Scan for the cell matching the given text and deliver its (X, Y) coordinate at center. 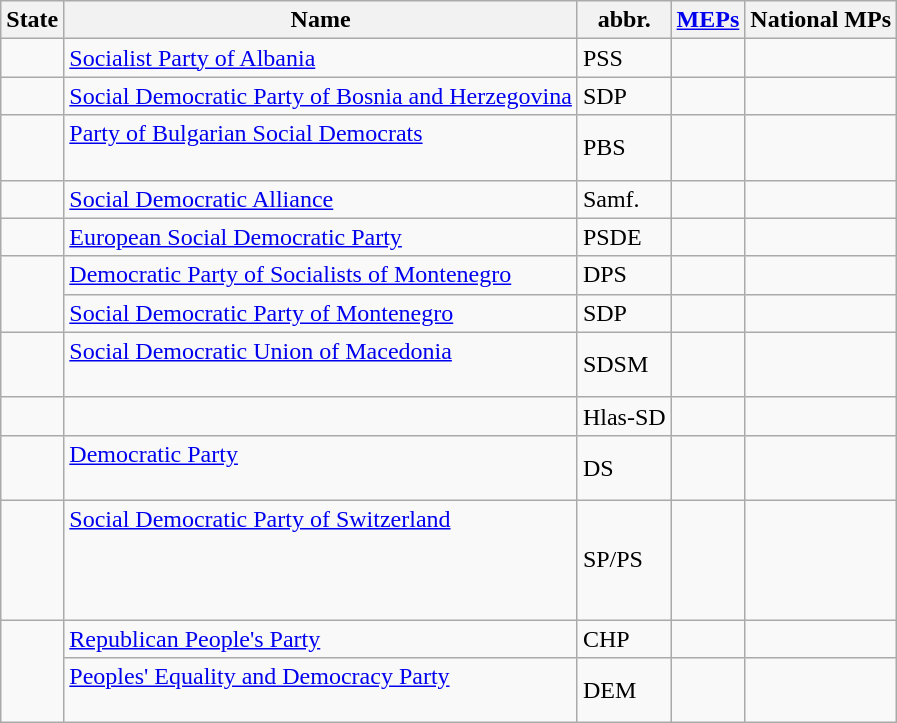
Social Democratic Party of Montenegro (321, 313)
MEPs (708, 20)
Democratic Party (321, 468)
CHP (624, 639)
Republican People's Party (321, 639)
National MPs (821, 20)
abbr. (624, 20)
European Social Democratic Party (321, 237)
Socialist Party of Albania (321, 58)
Hlas-SD (624, 416)
Samf. (624, 199)
Social Democratic Alliance (321, 199)
PBS (624, 148)
Social Democratic Party of Switzerland (321, 560)
Peoples' Equality and Democracy Party (321, 690)
DPS (624, 275)
PSS (624, 58)
PSDE (624, 237)
State (32, 20)
Name (321, 20)
SP/PS (624, 560)
Social Democratic Party of Bosnia and Herzegovina (321, 96)
DEM (624, 690)
Social Democratic Union of Macedonia (321, 364)
Democratic Party of Socialists of Montenegro (321, 275)
Party of Bulgarian Social Democrats (321, 148)
SDSM (624, 364)
DS (624, 468)
